For the text-containing cell, return its midpoint in [x, y] coordinate format. 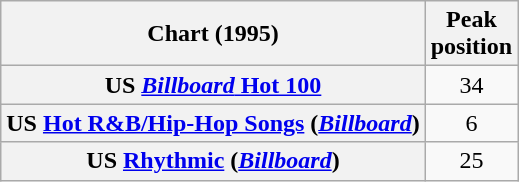
US Billboard Hot 100 [213, 85]
34 [471, 85]
US Hot R&B/Hip-Hop Songs (Billboard) [213, 123]
US Rhythmic (Billboard) [213, 161]
Chart (1995) [213, 34]
Peakposition [471, 34]
6 [471, 123]
25 [471, 161]
